Find where the given text appears and provide that cell's center as (X, Y) coordinate. 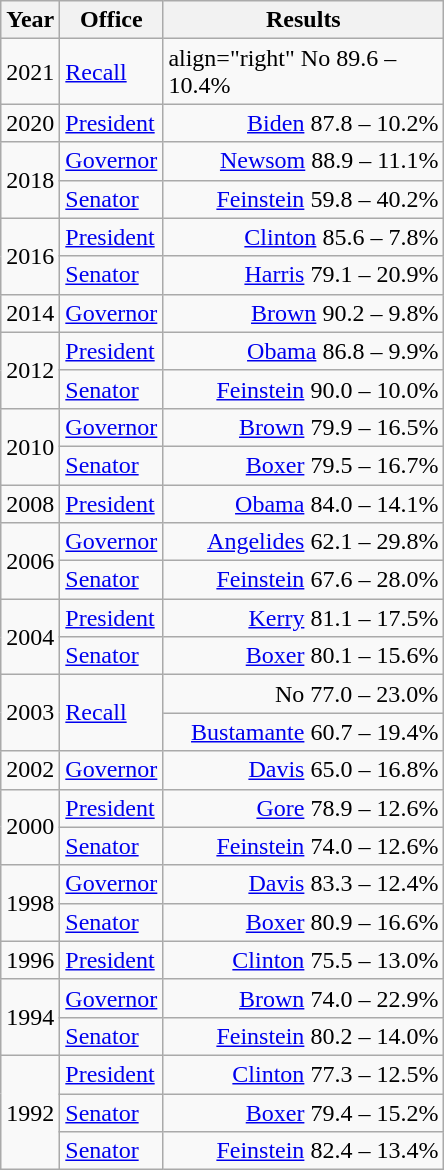
Bustamante 60.7 – 19.4% (304, 732)
Newsom 88.9 – 11.1% (304, 161)
Office (112, 20)
2010 (30, 446)
2021 (30, 72)
Boxer 79.5 – 16.7% (304, 465)
2002 (30, 770)
2020 (30, 123)
Brown 90.2 – 9.8% (304, 313)
Boxer 80.9 – 16.6% (304, 922)
2008 (30, 503)
Obama 84.0 – 14.1% (304, 503)
Kerry 81.1 – 17.5% (304, 618)
2004 (30, 637)
2016 (30, 256)
Year (30, 20)
Obama 86.8 – 9.9% (304, 351)
2018 (30, 180)
Gore 78.9 – 12.6% (304, 808)
Boxer 80.1 – 15.6% (304, 656)
Clinton 85.6 – 7.8% (304, 237)
Feinstein 82.4 – 13.4% (304, 1151)
Angelides 62.1 – 29.8% (304, 542)
No 77.0 – 23.0% (304, 694)
Feinstein 59.8 – 40.2% (304, 199)
Feinstein 80.2 – 14.0% (304, 1036)
1994 (30, 1017)
2014 (30, 313)
align="right" No 89.6 – 10.4% (304, 72)
Davis 83.3 – 12.4% (304, 884)
2003 (30, 713)
Biden 87.8 – 10.2% (304, 123)
Results (304, 20)
Boxer 79.4 – 15.2% (304, 1113)
1996 (30, 960)
Brown 74.0 – 22.9% (304, 998)
Brown 79.9 – 16.5% (304, 427)
Feinstein 90.0 – 10.0% (304, 389)
Clinton 75.5 – 13.0% (304, 960)
2012 (30, 370)
2000 (30, 827)
Feinstein 67.6 – 28.0% (304, 580)
Clinton 77.3 – 12.5% (304, 1074)
2006 (30, 561)
Feinstein 74.0 – 12.6% (304, 846)
Harris 79.1 – 20.9% (304, 275)
1998 (30, 903)
Davis 65.0 – 16.8% (304, 770)
1992 (30, 1112)
